Detect which cell encompasses the target text, then output its [X, Y] center coordinate. 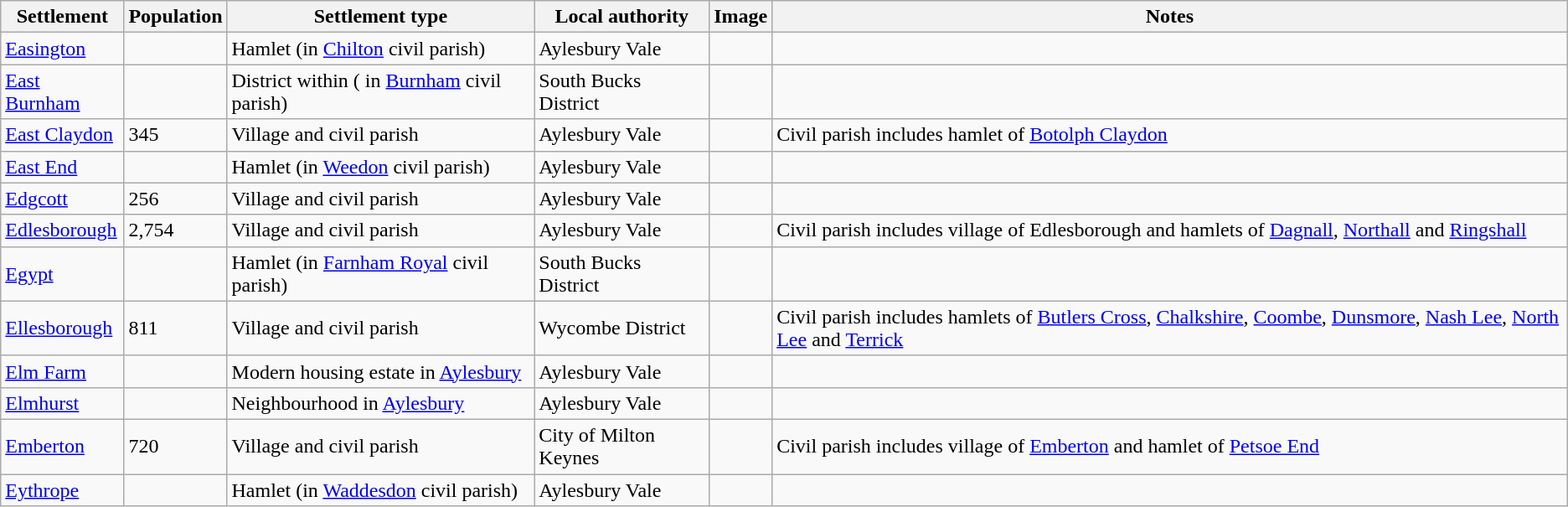
Settlement type [380, 17]
Hamlet (in Weedon civil parish) [380, 167]
City of Milton Keynes [622, 446]
720 [176, 446]
Edlesborough [62, 230]
Notes [1170, 17]
Civil parish includes hamlets of Butlers Cross, Chalkshire, Coombe, Dunsmore, Nash Lee, North Lee and Terrick [1170, 329]
345 [176, 135]
Civil parish includes hamlet of Botolph Claydon [1170, 135]
Easington [62, 49]
Hamlet (in Waddesdon civil parish) [380, 490]
Ellesborough [62, 329]
256 [176, 199]
Local authority [622, 17]
Civil parish includes village of Edlesborough and hamlets of Dagnall, Northall and Ringshall [1170, 230]
Egypt [62, 273]
Neighbourhood in Aylesbury [380, 403]
Modern housing estate in Aylesbury [380, 371]
Civil parish includes village of Emberton and hamlet of Petsoe End [1170, 446]
Emberton [62, 446]
Hamlet (in Farnham Royal civil parish) [380, 273]
Image [740, 17]
Hamlet (in Chilton civil parish) [380, 49]
East Burnham [62, 92]
811 [176, 329]
Settlement [62, 17]
Elmhurst [62, 403]
District within ( in Burnham civil parish) [380, 92]
Eythrope [62, 490]
Elm Farm [62, 371]
Population [176, 17]
2,754 [176, 230]
Wycombe District [622, 329]
Edgcott [62, 199]
East Claydon [62, 135]
East End [62, 167]
